Locate the cell with the specified text and output its (x, y) center coordinate. 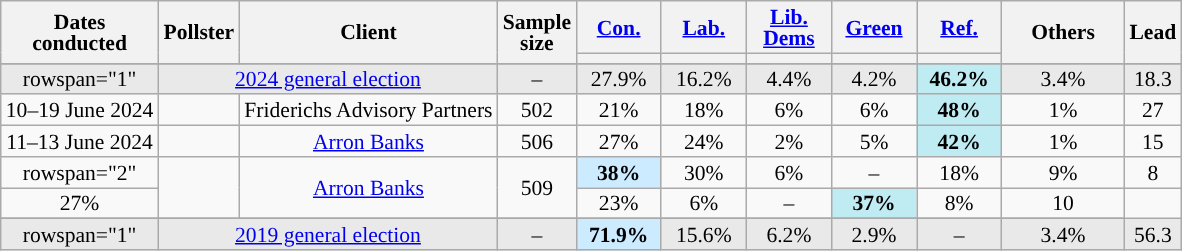
2% (788, 142)
8% (960, 204)
Others (1064, 32)
2024 general election (328, 78)
37% (874, 204)
10 (1064, 204)
6.2% (788, 234)
10–19 June 2024 (80, 110)
2019 general election (328, 234)
71.9% (618, 234)
Con. (618, 27)
16.2% (704, 78)
18.3 (1152, 78)
46.2% (960, 78)
502 (537, 110)
27.9% (618, 78)
506 (537, 142)
Samplesize (537, 32)
Dates conducted (80, 32)
rowspan="2" (80, 172)
38% (618, 172)
Lead (1152, 32)
Ref. (960, 27)
5% (874, 142)
23% (618, 204)
30% (704, 172)
4.4% (788, 78)
56.3 (1152, 234)
Pollster (198, 32)
15.6% (704, 234)
48% (960, 110)
2.9% (874, 234)
9% (1064, 172)
27 (1152, 110)
24% (704, 142)
15 (1152, 142)
Lib. Dems (788, 27)
Green (874, 27)
Friderichs Advisory Partners (368, 110)
11–13 June 2024 (80, 142)
4.2% (874, 78)
Lab. (704, 27)
Client (368, 32)
21% (618, 110)
509 (537, 188)
42% (960, 142)
8 (1152, 172)
